Return the (x, y) coordinate for the center point of the cell that contains the specified text.  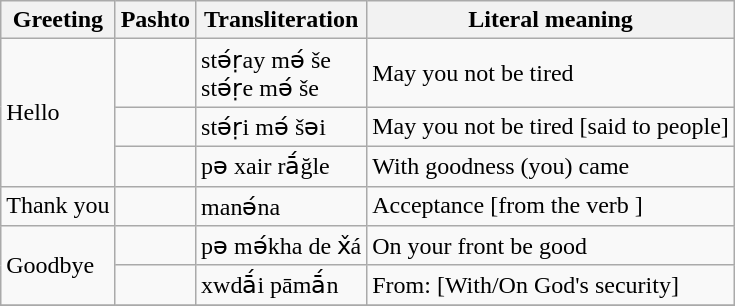
stә́ṛay mә́ šestә́ṛe mә́ še (282, 73)
pə mә́kha de x̌á (282, 246)
Literal meaning (551, 20)
stә́ṛi mә́ šəi (282, 127)
From: [With/On God's security] (551, 285)
Thank you (58, 206)
manә́na (282, 206)
Acceptance [from the verb ] (551, 206)
pə xair rā́ğle (282, 166)
Pashto (155, 20)
On your front be good (551, 246)
May you not be tired (551, 73)
Greeting (58, 20)
Goodbye (58, 266)
Transliteration (282, 20)
Hello (58, 112)
xwdā́i pāmā́n (282, 285)
May you not be tired [said to people] (551, 127)
With goodness (you) came (551, 166)
